Provide the [X, Y] coordinate of the cell's center where the given text is located.  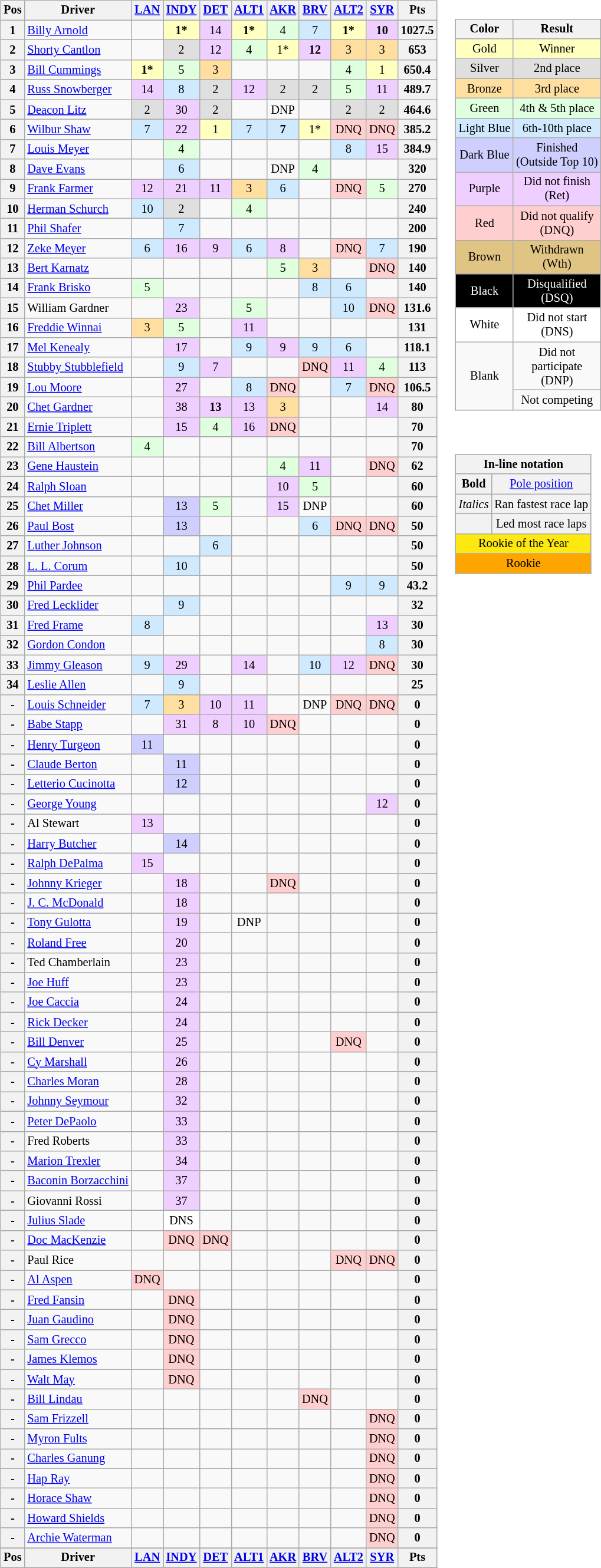
38 [182, 407]
Rick Decker [78, 1022]
270 [418, 189]
Led most race laps [541, 524]
Johnny Krieger [78, 884]
Ted Chamberlain [78, 963]
Walt May [78, 1379]
Billy Arnold [78, 30]
Baconin Borzacchini [78, 1181]
Babe Stapp [78, 724]
Rookie of the Year [524, 543]
653 [418, 50]
Al Aspen [78, 1280]
Fred Fansin [78, 1300]
Marion Trexler [78, 1161]
Letterio Cucinotta [78, 784]
Gene Haustein [78, 467]
Doc MacKenzie [78, 1240]
80 [418, 407]
Tony Gulotta [78, 923]
240 [418, 209]
Blank [485, 376]
62 [418, 467]
Claude Berton [78, 765]
4th & 5th place [557, 108]
Red [485, 223]
384.9 [418, 149]
DNS [182, 1221]
Color [485, 29]
Dark Blue [485, 155]
Did notparticipate(DNP) [557, 366]
1027.5 [418, 30]
Joe Huff [78, 983]
Bill Lindau [78, 1399]
James Klemos [78, 1359]
Black [485, 291]
Charles Moran [78, 1082]
Roland Free [78, 943]
Withdrawn(Wth) [557, 257]
385.2 [418, 130]
Did not qualify(DNQ) [557, 223]
Disqualified(DSQ) [557, 291]
Finished(Outside Top 10) [557, 155]
Paul Bost [78, 526]
Leslie Allen [78, 685]
650.4 [418, 70]
3rd place [557, 88]
J. C. McDonald [78, 903]
131 [418, 328]
Ralph DePalma [78, 864]
William Gardner [78, 308]
Giovanni Rossi [78, 1201]
106.5 [418, 387]
Green [485, 108]
Frank Farmer [78, 189]
Lou Moore [78, 387]
43.2 [418, 586]
Chet Miller [78, 506]
Horace Shaw [78, 1498]
Fred Lecklider [78, 605]
Silver [485, 68]
Joe Caccia [78, 1002]
Mel Kenealy [78, 348]
Brown [485, 257]
Chet Gardner [78, 407]
Zeke Meyer [78, 249]
Did not start(DNS) [557, 325]
Sam Frizzell [78, 1419]
Bill Cummings [78, 70]
Howard Shields [78, 1518]
Shorty Cantlon [78, 50]
Luther Johnson [78, 546]
Herman Schurch [78, 209]
Deacon Litz [78, 110]
Hap Ray [78, 1478]
Result [557, 29]
200 [418, 229]
Ran fastest race lap [541, 504]
Paul Rice [78, 1260]
Purple [485, 189]
Bill Denver [78, 1042]
Phil Shafer [78, 229]
Ralph Sloan [78, 486]
Gold [485, 49]
320 [418, 169]
464.6 [418, 110]
White [485, 325]
Peter DePaolo [78, 1121]
Gordon Condon [78, 645]
Ernie Triplett [78, 427]
Jimmy Gleason [78, 665]
Did not finish(Ret) [557, 189]
Rookie [524, 564]
Archie Waterman [78, 1538]
Henry Turgeon [78, 745]
Winner [557, 49]
Louis Schneider [78, 705]
Light Blue [485, 128]
Johnny Seymour [78, 1102]
Julius Slade [78, 1221]
Bill Albertson [78, 447]
Wilbur Shaw [78, 130]
Italics [474, 504]
Not competing [557, 400]
Al Stewart [78, 824]
George Young [78, 804]
Bert Karnatz [78, 268]
Frank Brisko [78, 288]
Juan Gaudino [78, 1320]
Stubby Stubblefield [78, 367]
6th-10th place [557, 128]
Myron Fults [78, 1439]
Sam Grecco [78, 1340]
Dave Evans [78, 169]
Louis Meyer [78, 149]
Bold [474, 484]
Cy Marshall [78, 1062]
In-line notation [524, 465]
113 [418, 367]
Freddie Winnai [78, 328]
L. L. Corum [78, 566]
2nd place [557, 68]
Russ Snowberger [78, 90]
Phil Pardee [78, 586]
Bronze [485, 88]
190 [418, 249]
489.7 [418, 90]
118.1 [418, 348]
Charles Ganung [78, 1459]
Pole position [541, 484]
Fred Roberts [78, 1141]
Fred Frame [78, 625]
Harry Butcher [78, 844]
131.6 [418, 308]
